Determine the [x, y] coordinate at the center of the cell enclosing the given text.  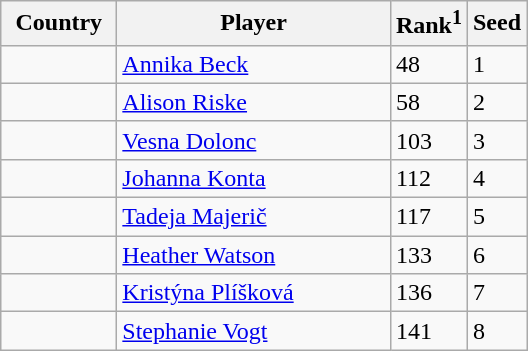
117 [428, 217]
133 [428, 255]
3 [496, 140]
8 [496, 331]
2 [496, 102]
136 [428, 293]
4 [496, 178]
Johanna Konta [254, 178]
103 [428, 140]
Heather Watson [254, 255]
Kristýna Plíšková [254, 293]
Rank1 [428, 24]
1 [496, 64]
Country [59, 24]
Tadeja Majerič [254, 217]
Seed [496, 24]
Player [254, 24]
112 [428, 178]
Stephanie Vogt [254, 331]
Annika Beck [254, 64]
6 [496, 255]
58 [428, 102]
141 [428, 331]
5 [496, 217]
48 [428, 64]
Alison Riske [254, 102]
7 [496, 293]
Vesna Dolonc [254, 140]
